From the cell containing the given text, extract its center point as [X, Y] coordinate. 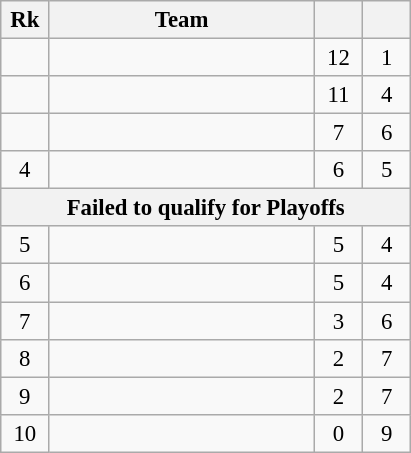
Team [182, 20]
8 [25, 358]
3 [338, 321]
Failed to qualify for Playoffs [206, 208]
0 [338, 433]
12 [338, 58]
11 [338, 95]
10 [25, 433]
Rk [25, 20]
1 [387, 58]
